For the text-containing cell, return its midpoint in [x, y] coordinate format. 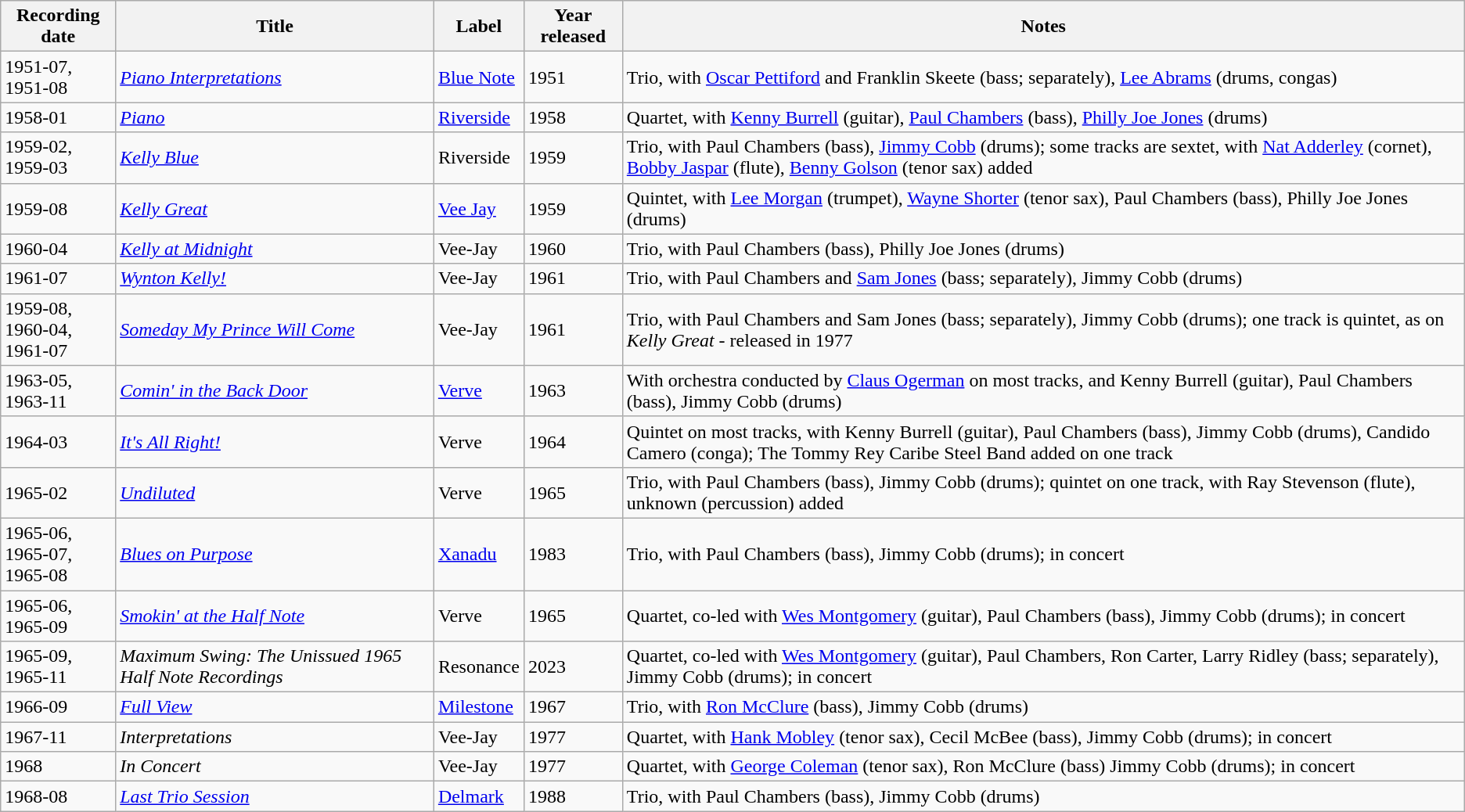
Comin' in the Back Door [275, 391]
Quartet, co-led with Wes Montgomery (guitar), Paul Chambers (bass), Jimmy Cobb (drums); in concert [1043, 615]
Trio, with Paul Chambers (bass), Philly Joe Jones (drums) [1043, 249]
Piano [275, 117]
Someday My Prince Will Come [275, 329]
Year released [573, 27]
1965-06, 1965-07, 1965-08 [58, 554]
Blues on Purpose [275, 554]
Blue Note [479, 77]
Xanadu [479, 554]
Last Trio Session [275, 796]
Resonance [479, 666]
Maximum Swing: The Unissued 1965 Half Note Recordings [275, 666]
Trio, with Paul Chambers (bass), Jimmy Cobb (drums) [1043, 796]
1959-02, 1959-03 [58, 158]
Interpretations [275, 737]
Vee Jay [479, 208]
1960-04 [58, 249]
Trio, with Paul Chambers (bass), Jimmy Cobb (drums); quintet on one track, with Ray Stevenson (flute), unknown (percussion) added [1043, 493]
Kelly Great [275, 208]
Trio, with Oscar Pettiford and Franklin Skeete (bass; separately), Lee Abrams (drums, congas) [1043, 77]
Undiluted [275, 493]
1967-11 [58, 737]
Kelly Blue [275, 158]
1965-06, 1965-09 [58, 615]
Title [275, 27]
Trio, with Ron McClure (bass), Jimmy Cobb (drums) [1043, 707]
1961-07 [58, 278]
Wynton Kelly! [275, 278]
1959-08, 1960-04, 1961-07 [58, 329]
1958 [573, 117]
1983 [573, 554]
1960 [573, 249]
Smokin' at the Half Note [275, 615]
2023 [573, 666]
Quartet, with Kenny Burrell (guitar), Paul Chambers (bass), Philly Joe Jones (drums) [1043, 117]
Trio, with Paul Chambers (bass), Jimmy Cobb (drums); in concert [1043, 554]
1967 [573, 707]
Label [479, 27]
Delmark [479, 796]
Notes [1043, 27]
Trio, with Paul Chambers and Sam Jones (bass; separately), Jimmy Cobb (drums) [1043, 278]
1964 [573, 441]
1968-08 [58, 796]
1966-09 [58, 707]
1988 [573, 796]
1959-08 [58, 208]
Milestone [479, 707]
It's All Right! [275, 441]
1958-01 [58, 117]
With orchestra conducted by Claus Ogerman on most tracks, and Kenny Burrell (guitar), Paul Chambers (bass), Jimmy Cobb (drums) [1043, 391]
Trio, with Paul Chambers and Sam Jones (bass; separately), Jimmy Cobb (drums); one track is quintet, as on Kelly Great - released in 1977 [1043, 329]
Recording date [58, 27]
Full View [275, 707]
Piano Interpretations [275, 77]
1951-07, 1951-08 [58, 77]
1963 [573, 391]
Quartet, co-led with Wes Montgomery (guitar), Paul Chambers, Ron Carter, Larry Ridley (bass; separately), Jimmy Cobb (drums); in concert [1043, 666]
1965-09, 1965-11 [58, 666]
1968 [58, 767]
Quintet, with Lee Morgan (trumpet), Wayne Shorter (tenor sax), Paul Chambers (bass), Philly Joe Jones (drums) [1043, 208]
1965-02 [58, 493]
Quartet, with Hank Mobley (tenor sax), Cecil McBee (bass), Jimmy Cobb (drums); in concert [1043, 737]
Kelly at Midnight [275, 249]
1951 [573, 77]
Quartet, with George Coleman (tenor sax), Ron McClure (bass) Jimmy Cobb (drums); in concert [1043, 767]
1964-03 [58, 441]
1963-05, 1963-11 [58, 391]
In Concert [275, 767]
